Output the [X, Y] coordinate of the center of the cell containing the given text.  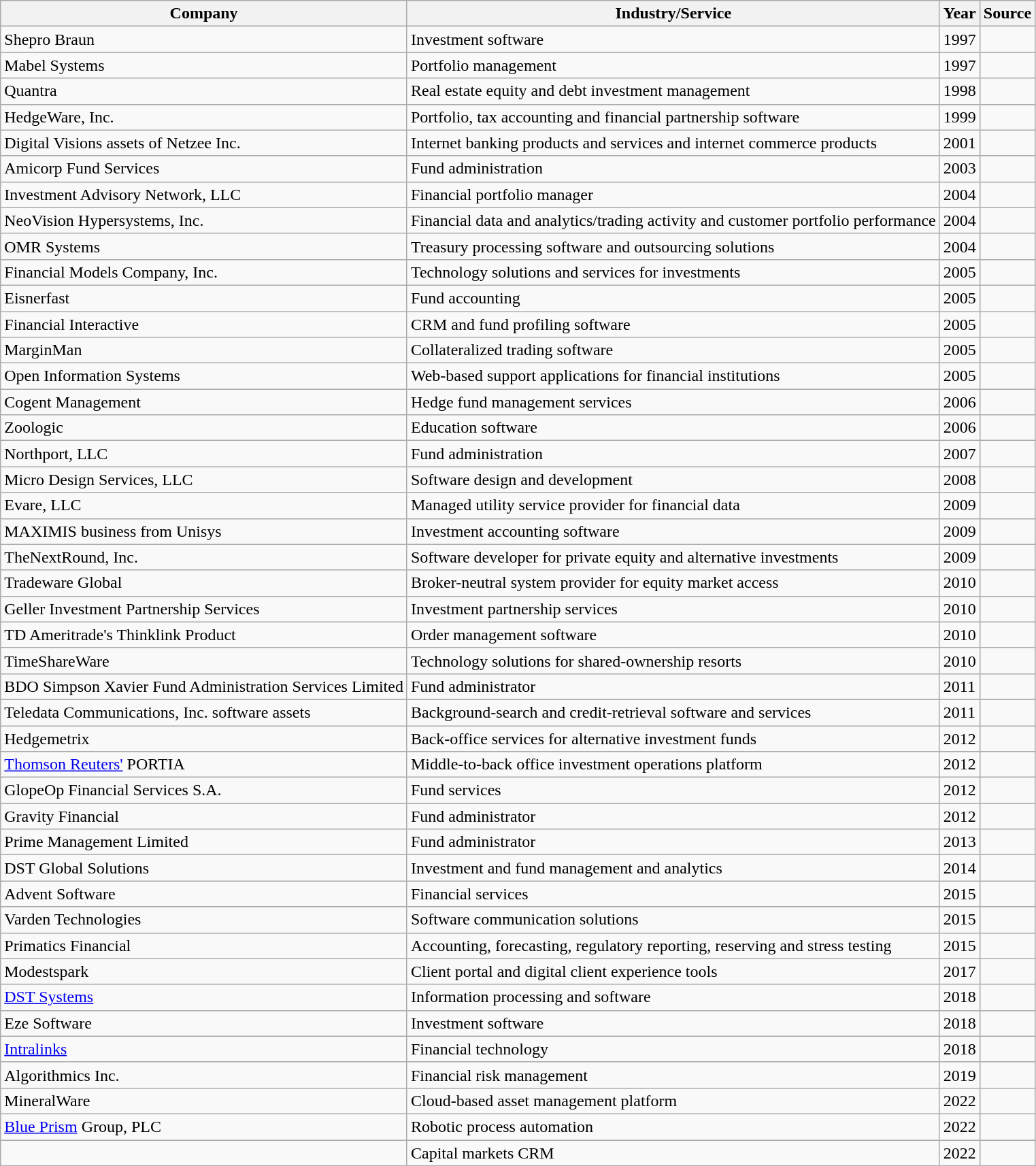
Prime Management Limited [204, 842]
Teledata Communications, Inc. software assets [204, 712]
Digital Visions assets of Netzee Inc. [204, 143]
DST Systems [204, 997]
Treasury processing software and outsourcing solutions [673, 246]
TD Ameritrade's Thinklink Product [204, 635]
TheNextRound, Inc. [204, 557]
Background-search and credit-retrieval software and services [673, 712]
Financial services [673, 894]
Geller Investment Partnership Services [204, 609]
GlopeOp Financial Services S.A. [204, 790]
Shepro Braun [204, 39]
Financial Models Company, Inc. [204, 272]
DST Global Solutions [204, 868]
Investment and fund management and analytics [673, 868]
Northport, LLC [204, 454]
Software developer for private equity and alternative investments [673, 557]
Broker-neutral system provider for equity market access [673, 583]
2008 [959, 480]
Portfolio, tax accounting and financial partnership software [673, 117]
Quantra [204, 91]
Gravity Financial [204, 816]
2019 [959, 1075]
Financial technology [673, 1049]
Zoologic [204, 428]
Varden Technologies [204, 920]
Eisnerfast [204, 298]
Portfolio management [673, 65]
HedgeWare, Inc. [204, 117]
Investment partnership services [673, 609]
Source [1007, 14]
Client portal and digital client experience tools [673, 971]
Financial Interactive [204, 324]
Thomson Reuters' PORTIA [204, 765]
Algorithmics Inc. [204, 1075]
BDO Simpson Xavier Fund Administration Services Limited [204, 686]
Robotic process automation [673, 1127]
Evare, LLC [204, 505]
Investment accounting software [673, 531]
CRM and fund profiling software [673, 324]
Cogent Management [204, 402]
Fund services [673, 790]
Open Information Systems [204, 376]
Technology solutions for shared-ownership resorts [673, 661]
2001 [959, 143]
Company [204, 14]
Managed utility service provider for financial data [673, 505]
MAXIMIS business from Unisys [204, 531]
Hedgemetrix [204, 738]
Internet banking products and services and internet commerce products [673, 143]
Collateralized trading software [673, 350]
OMR Systems [204, 246]
NeoVision Hypersystems, Inc. [204, 220]
2014 [959, 868]
2013 [959, 842]
Primatics Financial [204, 946]
1999 [959, 117]
Financial data and analytics/trading activity and customer portfolio performance [673, 220]
MineralWare [204, 1101]
Back-office services for alternative investment funds [673, 738]
Fund accounting [673, 298]
Modestspark [204, 971]
Mabel Systems [204, 65]
Year [959, 14]
Micro Design Services, LLC [204, 480]
Real estate equity and debt investment management [673, 91]
Intralinks [204, 1049]
Software communication solutions [673, 920]
Financial portfolio manager [673, 195]
Hedge fund management services [673, 402]
2007 [959, 454]
Financial risk management [673, 1075]
Investment Advisory Network, LLC [204, 195]
MarginMan [204, 350]
Blue Prism Group, PLC [204, 1127]
Amicorp Fund Services [204, 169]
Web-based support applications for financial institutions [673, 376]
Advent Software [204, 894]
TimeShareWare [204, 661]
1998 [959, 91]
Capital markets CRM [673, 1153]
Technology solutions and services for investments [673, 272]
Cloud-based asset management platform [673, 1101]
Industry/Service [673, 14]
Eze Software [204, 1023]
Education software [673, 428]
Accounting, forecasting, regulatory reporting, reserving and stress testing [673, 946]
Order management software [673, 635]
Tradeware Global [204, 583]
Software design and development [673, 480]
Information processing and software [673, 997]
Middle-to-back office investment operations platform [673, 765]
2017 [959, 971]
2003 [959, 169]
